Detect which cell encompasses the target text, then output its [x, y] center coordinate. 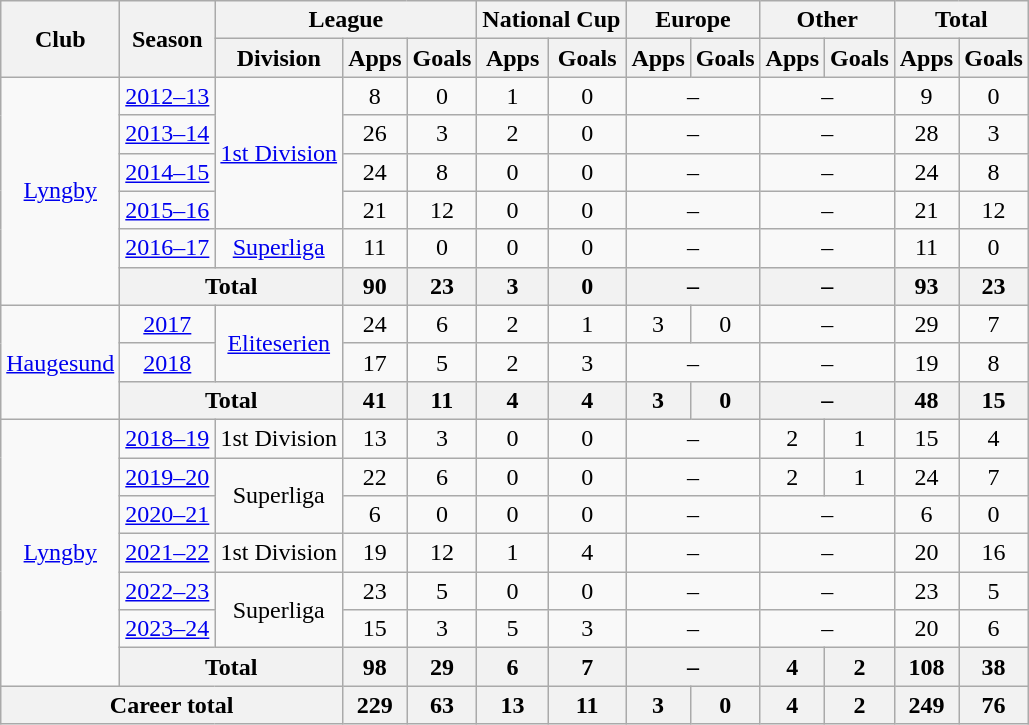
Europe [693, 20]
2016–17 [168, 248]
249 [926, 705]
2018 [168, 362]
2022–23 [168, 591]
2019–20 [168, 477]
2020–21 [168, 515]
Club [60, 39]
28 [926, 134]
76 [994, 705]
229 [375, 705]
2023–24 [168, 629]
2018–19 [168, 438]
2014–15 [168, 172]
Career total [172, 705]
League [346, 20]
16 [994, 553]
2013–14 [168, 134]
Eliteserien [279, 343]
90 [375, 286]
38 [994, 667]
National Cup [552, 20]
48 [926, 400]
2017 [168, 324]
Other [827, 20]
Division [279, 58]
9 [926, 96]
2015–16 [168, 210]
2012–13 [168, 96]
Haugesund [60, 362]
17 [375, 362]
26 [375, 134]
2021–22 [168, 553]
22 [375, 477]
Season [168, 39]
98 [375, 667]
93 [926, 286]
41 [375, 400]
108 [926, 667]
63 [442, 705]
